Provide the [X, Y] coordinate of the cell's center where the given text is located.  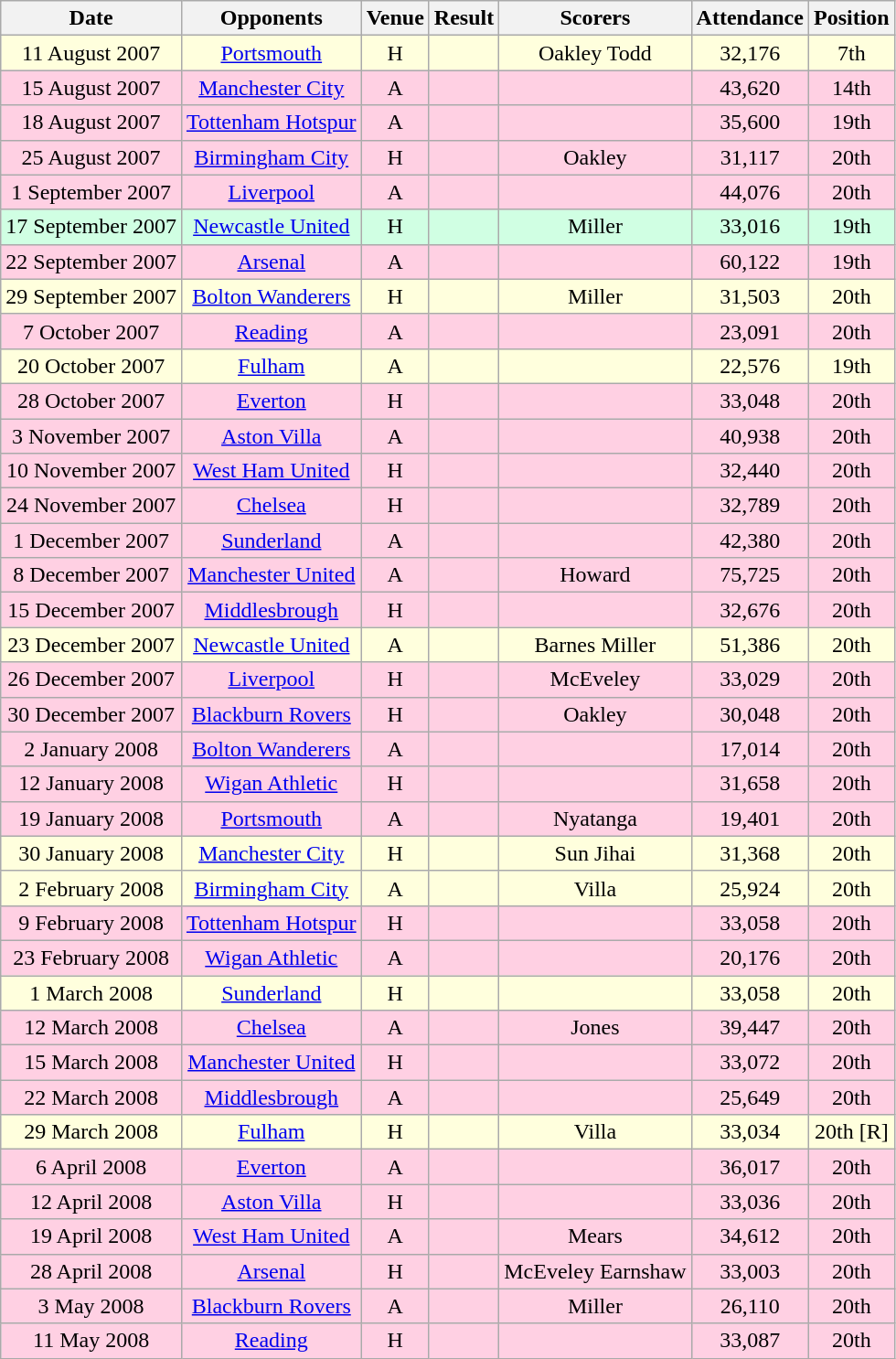
McEveley Earnshaw [595, 1271]
30,048 [750, 714]
32,440 [750, 471]
17 September 2007 [91, 227]
1 September 2007 [91, 192]
31,117 [750, 157]
Opponents [271, 18]
33,016 [750, 227]
18 August 2007 [91, 123]
2 February 2008 [91, 888]
34,612 [750, 1236]
1 December 2007 [91, 540]
22 September 2007 [91, 262]
15 August 2007 [91, 88]
30 December 2007 [91, 714]
12 January 2008 [91, 784]
31,503 [750, 296]
Result [464, 18]
Date [91, 18]
Attendance [750, 18]
25,649 [750, 1097]
6 April 2008 [91, 1167]
32,176 [750, 53]
32,789 [750, 506]
19 April 2008 [91, 1236]
3 November 2007 [91, 436]
26,110 [750, 1306]
12 April 2008 [91, 1202]
Jones [595, 1028]
42,380 [750, 540]
3 May 2008 [91, 1306]
10 November 2007 [91, 471]
40,938 [750, 436]
7th [851, 53]
Nyatanga [595, 819]
28 April 2008 [91, 1271]
39,447 [750, 1028]
26 December 2007 [91, 679]
33,034 [750, 1132]
23,091 [750, 331]
25,924 [750, 888]
22,576 [750, 366]
44,076 [750, 192]
30 January 2008 [91, 853]
31,658 [750, 784]
43,620 [750, 88]
29 March 2008 [91, 1132]
Venue [395, 18]
9 February 2008 [91, 923]
Scorers [595, 18]
23 December 2007 [91, 645]
28 October 2007 [91, 401]
Howard [595, 575]
McEveley [595, 679]
23 February 2008 [91, 958]
Sun Jihai [595, 853]
20,176 [750, 958]
33,072 [750, 1063]
12 March 2008 [91, 1028]
35,600 [750, 123]
11 August 2007 [91, 53]
33,003 [750, 1271]
17,014 [750, 749]
60,122 [750, 262]
19 January 2008 [91, 819]
36,017 [750, 1167]
29 September 2007 [91, 296]
33,029 [750, 679]
Oakley Todd [595, 53]
22 March 2008 [91, 1097]
19,401 [750, 819]
Position [851, 18]
32,676 [750, 610]
33,087 [750, 1341]
24 November 2007 [91, 506]
15 March 2008 [91, 1063]
20th [R] [851, 1132]
33,036 [750, 1202]
14th [851, 88]
31,368 [750, 853]
15 December 2007 [91, 610]
11 May 2008 [91, 1341]
33,048 [750, 401]
Mears [595, 1236]
51,386 [750, 645]
1 March 2008 [91, 992]
Barnes Miller [595, 645]
25 August 2007 [91, 157]
2 January 2008 [91, 749]
8 December 2007 [91, 575]
20 October 2007 [91, 366]
7 October 2007 [91, 331]
75,725 [750, 575]
